For the text-containing cell, return its midpoint in (x, y) coordinate format. 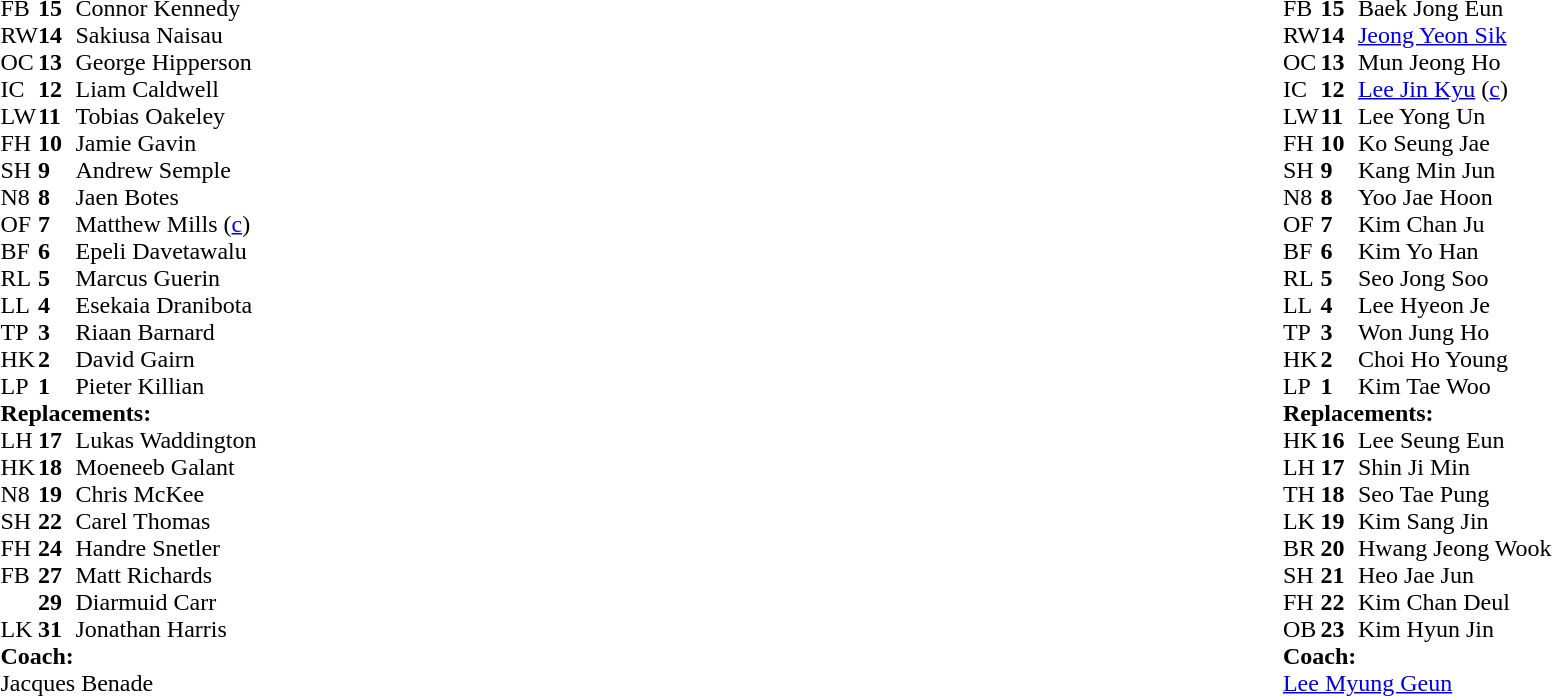
OB (1302, 630)
FB (19, 576)
27 (57, 576)
Matthew Mills (c) (166, 224)
Handre Snetler (166, 548)
Pieter Killian (166, 386)
Epeli Davetawalu (166, 252)
Lee Seung Eun (1455, 440)
Kim Chan Ju (1455, 224)
Tobias Oakeley (166, 116)
David Gairn (166, 360)
Won Jung Ho (1455, 332)
Lee Jin Kyu (c) (1455, 90)
31 (57, 630)
Jaen Botes (166, 198)
24 (57, 548)
Choi Ho Young (1455, 360)
23 (1339, 630)
Kim Sang Jin (1455, 522)
21 (1339, 576)
16 (1339, 440)
Seo Tae Pung (1455, 494)
Kim Yo Han (1455, 252)
Riaan Barnard (166, 332)
Jeong Yeon Sik (1455, 36)
Kim Tae Woo (1455, 386)
Heo Jae Jun (1455, 576)
Esekaia Dranibota (166, 306)
Yoo Jae Hoon (1455, 198)
Jamie Gavin (166, 144)
Carel Thomas (166, 522)
29 (57, 602)
Lukas Waddington (166, 440)
Lee Yong Un (1455, 116)
Sakiusa Naisau (166, 36)
Andrew Semple (166, 170)
Moeneeb Galant (166, 468)
Lee Hyeon Je (1455, 306)
TH (1302, 494)
Matt Richards (166, 576)
Ko Seung Jae (1455, 144)
Diarmuid Carr (166, 602)
Mun Jeong Ho (1455, 62)
Chris McKee (166, 494)
Kim Hyun Jin (1455, 630)
Hwang Jeong Wook (1455, 548)
Shin Ji Min (1455, 468)
Kang Min Jun (1455, 170)
George Hipperson (166, 62)
BR (1302, 548)
Marcus Guerin (166, 278)
20 (1339, 548)
Jonathan Harris (166, 630)
Kim Chan Deul (1455, 602)
Seo Jong Soo (1455, 278)
Liam Caldwell (166, 90)
